Return [X, Y] of the center of cell containing provided text 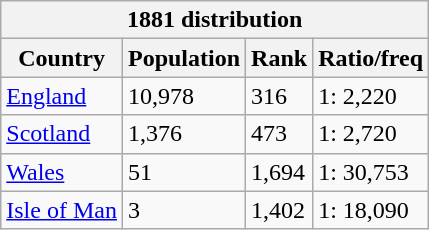
1: 2,720 [371, 134]
3 [184, 210]
51 [184, 172]
1,694 [280, 172]
316 [280, 96]
Isle of Man [62, 210]
Scotland [62, 134]
Wales [62, 172]
Rank [280, 58]
1,376 [184, 134]
1: 2,220 [371, 96]
473 [280, 134]
Population [184, 58]
1881 distribution [215, 20]
1,402 [280, 210]
1: 18,090 [371, 210]
1: 30,753 [371, 172]
Ratio/freq [371, 58]
10,978 [184, 96]
England [62, 96]
Country [62, 58]
